Provide the (x, y) coordinate of the cell's center where the given text is located.  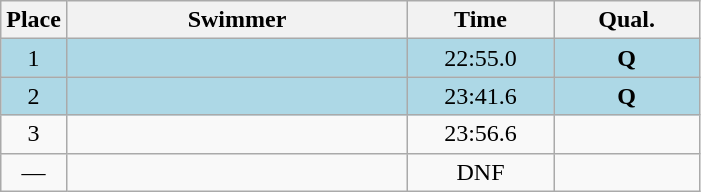
2 (34, 96)
22:55.0 (481, 58)
Swimmer (236, 20)
3 (34, 134)
23:56.6 (481, 134)
Time (481, 20)
1 (34, 58)
DNF (481, 172)
Qual. (627, 20)
— (34, 172)
Place (34, 20)
23:41.6 (481, 96)
